Output the [x, y] coordinate of the center of the cell containing the given text.  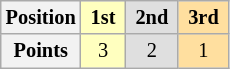
2nd [152, 17]
2 [152, 51]
Points [41, 51]
3rd [203, 17]
1 [203, 51]
Position [41, 17]
1st [104, 17]
3 [104, 51]
